Scan for the cell matching the given text and deliver its [X, Y] coordinate at center. 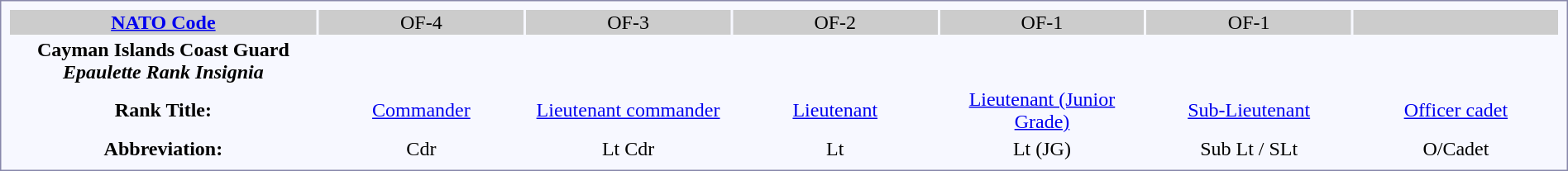
Lt (JG) [1042, 149]
OF-3 [629, 22]
Lieutenant [835, 111]
Cdr [422, 149]
Lieutenant commander [629, 111]
Lieutenant (Junior Grade) [1042, 111]
Sub-Lieutenant [1249, 111]
OF-4 [422, 22]
Rank Title: [164, 111]
Lt Cdr [629, 149]
Commander [422, 111]
Cayman Islands Coast Guard Epaulette Rank Insignia [164, 61]
Lt [835, 149]
Abbreviation: [164, 149]
Officer cadet [1456, 111]
NATO Code [164, 22]
Sub Lt / SLt [1249, 149]
OF-2 [835, 22]
O/Cadet [1456, 149]
